Return (x, y) of the center of cell containing provided text 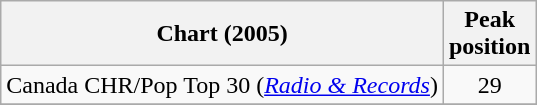
29 (489, 85)
Chart (2005) (222, 34)
Peakposition (489, 34)
Canada CHR/Pop Top 30 (Radio & Records) (222, 85)
